Output the (x, y) coordinate of the center of the cell containing the given text.  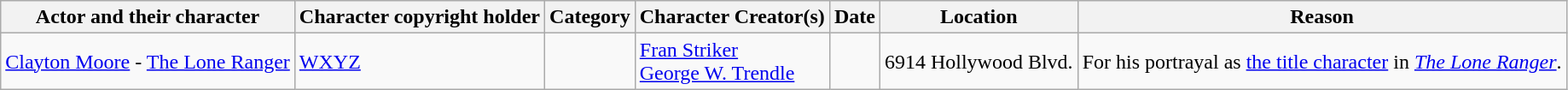
Category (590, 17)
Character Creator(s) (732, 17)
WXYZ (420, 62)
Date (855, 17)
Actor and their character (148, 17)
6914 Hollywood Blvd. (979, 62)
Reason (1322, 17)
Fran StrikerGeorge W. Trendle (732, 62)
Location (979, 17)
For his portrayal as the title character in The Lone Ranger. (1322, 62)
Clayton Moore - The Lone Ranger (148, 62)
Character copyright holder (420, 17)
